Identify which cell holds the provided text, then report its (x, y) central coordinate. 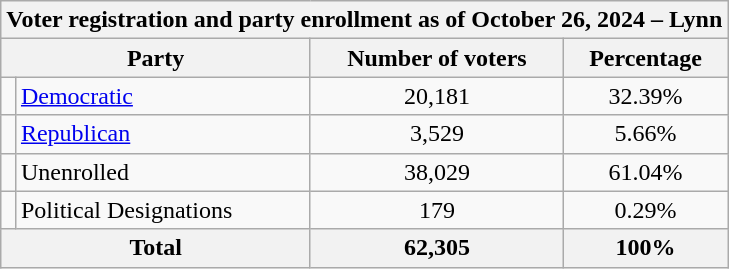
Percentage (645, 58)
Voter registration and party enrollment as of October 26, 2024 – Lynn (364, 20)
62,305 (436, 248)
Democratic (162, 96)
Political Designations (162, 210)
Total (156, 248)
Unenrolled (162, 172)
179 (436, 210)
38,029 (436, 172)
Number of voters (436, 58)
Republican (162, 134)
3,529 (436, 134)
0.29% (645, 210)
32.39% (645, 96)
Party (156, 58)
20,181 (436, 96)
5.66% (645, 134)
61.04% (645, 172)
100% (645, 248)
